Extract the [x, y] coordinate from the center of the cell holding the provided text.  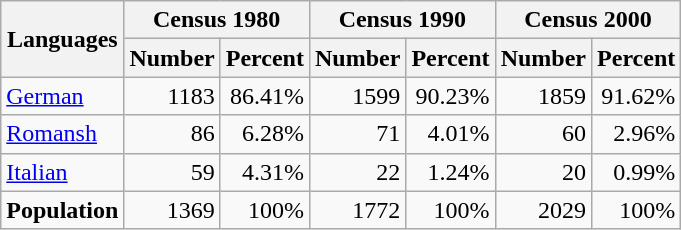
1369 [172, 210]
2029 [543, 210]
4.01% [450, 134]
German [62, 96]
2.96% [636, 134]
86 [172, 134]
Languages [62, 39]
1772 [357, 210]
1183 [172, 96]
22 [357, 172]
86.41% [264, 96]
1.24% [450, 172]
Italian [62, 172]
1859 [543, 96]
Romansh [62, 134]
Census 2000 [588, 20]
91.62% [636, 96]
6.28% [264, 134]
Census 1980 [217, 20]
Population [62, 210]
20 [543, 172]
0.99% [636, 172]
4.31% [264, 172]
1599 [357, 96]
Census 1990 [402, 20]
71 [357, 134]
59 [172, 172]
90.23% [450, 96]
60 [543, 134]
